From the cell containing the given text, extract its center point as [X, Y] coordinate. 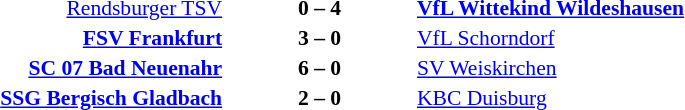
6 – 0 [320, 68]
3 – 0 [320, 38]
